Extract the (x, y) coordinate from the center of the cell holding the provided text.  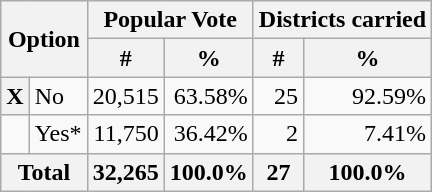
92.59% (368, 96)
Total (44, 172)
63.58% (208, 96)
25 (278, 96)
Popular Vote (170, 20)
36.42% (208, 134)
11,750 (126, 134)
No (58, 96)
Districts carried (342, 20)
X (15, 96)
2 (278, 134)
20,515 (126, 96)
7.41% (368, 134)
Yes* (58, 134)
32,265 (126, 172)
Option (44, 39)
27 (278, 172)
